Search for the cell housing the specified text and yield its (x, y) center coordinate. 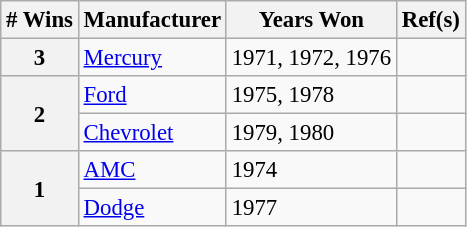
1974 (311, 170)
Dodge (152, 208)
Ref(s) (430, 20)
Chevrolet (152, 133)
1979, 1980 (311, 133)
1977 (311, 208)
AMC (152, 170)
2 (40, 114)
# Wins (40, 20)
Ford (152, 95)
3 (40, 58)
Manufacturer (152, 20)
1971, 1972, 1976 (311, 58)
1 (40, 188)
Mercury (152, 58)
1975, 1978 (311, 95)
Years Won (311, 20)
